Return [X, Y] of the center of cell containing provided text 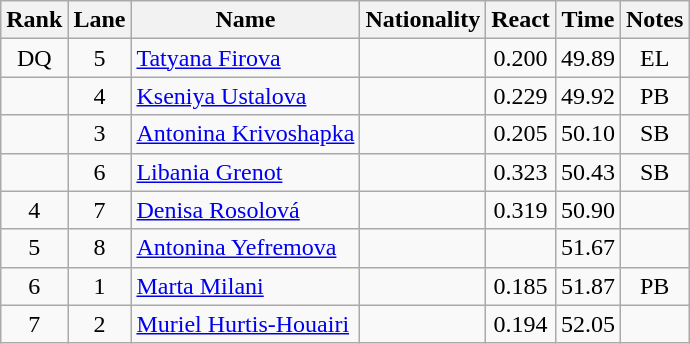
51.67 [588, 248]
0.229 [521, 96]
Time [588, 20]
DQ [34, 58]
Denisa Rosolová [246, 210]
Antonina Yefremova [246, 248]
Kseniya Ustalova [246, 96]
50.90 [588, 210]
2 [100, 324]
51.87 [588, 286]
0.200 [521, 58]
0.194 [521, 324]
React [521, 20]
52.05 [588, 324]
49.92 [588, 96]
8 [100, 248]
0.323 [521, 172]
Name [246, 20]
50.10 [588, 134]
49.89 [588, 58]
0.205 [521, 134]
Marta Milani [246, 286]
Notes [654, 20]
3 [100, 134]
Tatyana Firova [246, 58]
Libania Grenot [246, 172]
EL [654, 58]
Antonina Krivoshapka [246, 134]
Muriel Hurtis-Houairi [246, 324]
50.43 [588, 172]
Nationality [423, 20]
0.319 [521, 210]
1 [100, 286]
Lane [100, 20]
0.185 [521, 286]
Rank [34, 20]
